Find where the given text appears and provide that cell's center as (X, Y) coordinate. 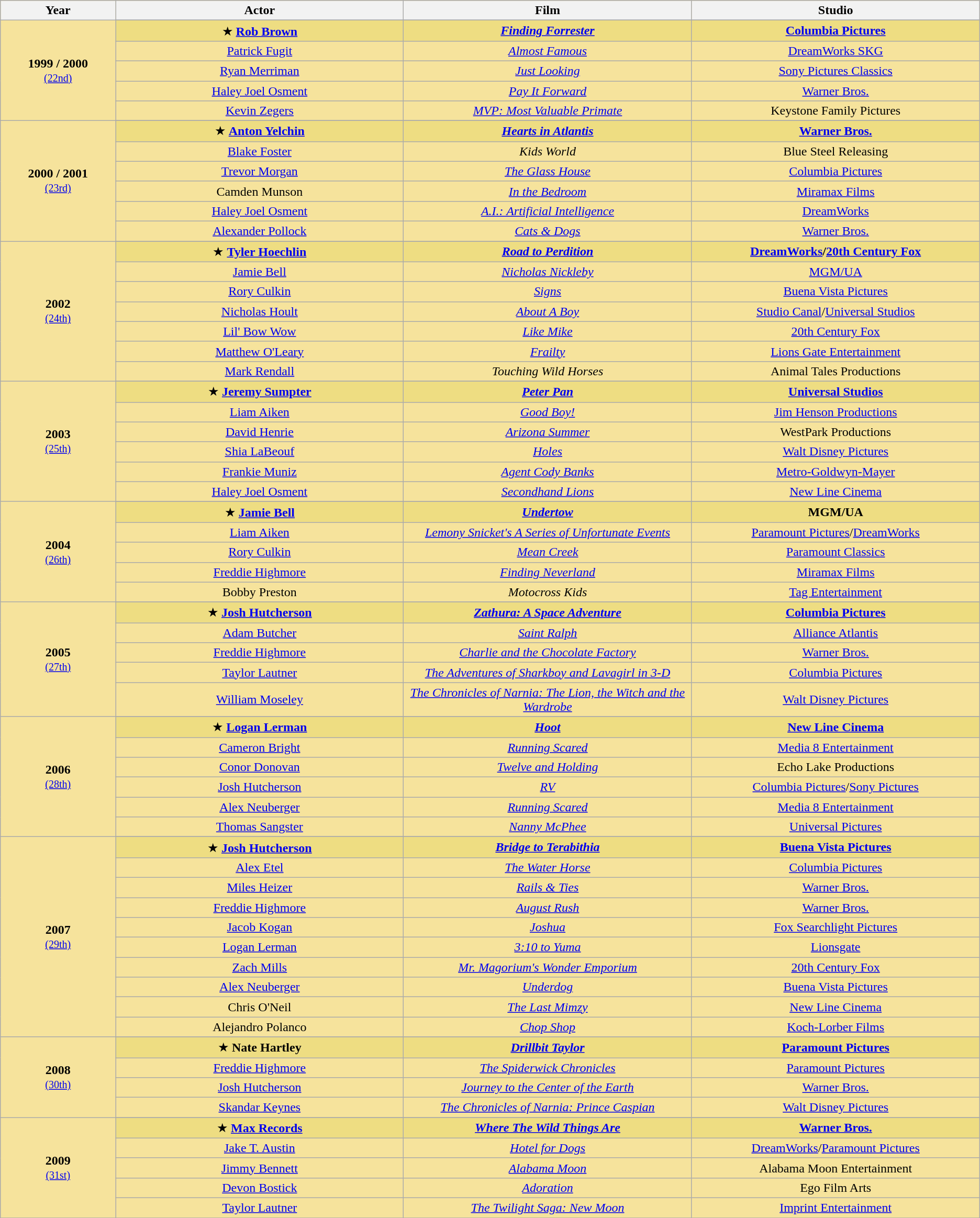
Universal Studios (836, 392)
Adoration (548, 1188)
Touching Wild Horses (548, 371)
Twelve and Holding (548, 767)
Arizona Summer (548, 432)
2005(27th) (58, 660)
Adam Butcher (260, 633)
Mean Creek (548, 552)
The Adventures of Sharkboy and Lavagirl in 3-D (548, 673)
Mr. Magorium's Wonder Emporium (548, 967)
Agent Cody Banks (548, 472)
DreamWorks/Paramount Pictures (836, 1148)
3:10 to Yuma (548, 947)
In the Bedroom (548, 191)
Keystone Family Pictures (836, 111)
The Water Horse (548, 867)
Almost Famous (548, 51)
The Chronicles of Narnia: Prince Caspian (548, 1108)
Undertow (548, 512)
Lionsgate (836, 947)
Nanny McPhee (548, 827)
The Spiderwick Chronicles (548, 1067)
Blue Steel Releasing (836, 151)
Holes (548, 452)
Studio Canal/Universal Studios (836, 311)
2004(26th) (58, 552)
★ Jeremy Sumpter (260, 392)
Film (548, 10)
Alabama Moon Entertainment (836, 1168)
Ryan Merriman (260, 71)
Chop Shop (548, 1027)
August Rush (548, 907)
2007(29th) (58, 937)
Sony Pictures Classics (836, 71)
Tag Entertainment (836, 592)
RV (548, 787)
DreamWorks (836, 211)
2003(25th) (58, 441)
Year (58, 10)
DreamWorks SKG (836, 51)
Paramount Classics (836, 552)
Bridge to Terabithia (548, 847)
Kevin Zegers (260, 111)
Bobby Preston (260, 592)
2009(31st) (58, 1168)
Lemony Snicket's A Series of Unfortunate Events (548, 532)
★ Rob Brown (260, 31)
Echo Lake Productions (836, 767)
Studio (836, 10)
Journey to the Center of the Earth (548, 1088)
The Chronicles of Narnia: The Lion, the Witch and the Wardrobe (548, 699)
Alabama Moon (548, 1168)
Alliance Atlantis (836, 633)
Frankie Muniz (260, 472)
Lions Gate Entertainment (836, 351)
William Moseley (260, 699)
Koch-Lorber Films (836, 1027)
MVP: Most Valuable Primate (548, 111)
DreamWorks/20th Century Fox (836, 251)
Universal Pictures (836, 827)
Kids World (548, 151)
★ Anton Yelchin (260, 131)
Fox Searchlight Pictures (836, 928)
Nicholas Hoult (260, 311)
Good Boy! (548, 412)
2008(30th) (58, 1077)
Peter Pan (548, 392)
Underdog (548, 987)
Alexander Pollock (260, 231)
Just Looking (548, 71)
Finding Neverland (548, 572)
Logan Lerman (260, 947)
Rails & Ties (548, 887)
Skandar Keynes (260, 1108)
2000 / 2001(23rd) (58, 181)
1999 / 2000(22nd) (58, 71)
Like Mike (548, 331)
★ Tyler Hoechlin (260, 251)
WestPark Productions (836, 432)
David Henrie (260, 432)
A.I.: Artificial Intelligence (548, 211)
Blake Foster (260, 151)
Jamie Bell (260, 272)
Animal Tales Productions (836, 371)
Zach Mills (260, 967)
Matthew O'Leary (260, 351)
Cats & Dogs (548, 231)
Hoot (548, 727)
Chris O'Neil (260, 1007)
Where The Wild Things Are (548, 1128)
Alex Etel (260, 867)
Lil' Bow Wow (260, 331)
Jim Henson Productions (836, 412)
Jacob Kogan (260, 928)
Trevor Morgan (260, 171)
Hearts in Atlantis (548, 131)
The Glass House (548, 171)
Columbia Pictures/Sony Pictures (836, 787)
Saint Ralph (548, 633)
Hotel for Dogs (548, 1148)
Conor Donovan (260, 767)
Mark Rendall (260, 371)
Thomas Sangster (260, 827)
★ Max Records (260, 1128)
Secondhand Lions (548, 491)
Patrick Fugit (260, 51)
★ Nate Hartley (260, 1047)
Nicholas Nickleby (548, 272)
Pay It Forward (548, 91)
Ego Film Arts (836, 1188)
Charlie and the Chocolate Factory (548, 653)
Signs (548, 292)
Finding Forrester (548, 31)
Imprint Entertainment (836, 1208)
Camden Munson (260, 191)
★ Logan Lerman (260, 727)
Metro-Goldwyn-Mayer (836, 472)
Joshua (548, 928)
2002(24th) (58, 311)
Drillbit Taylor (548, 1047)
★ Jamie Bell (260, 512)
Miles Heizer (260, 887)
The Twilight Saga: New Moon (548, 1208)
Frailty (548, 351)
Alejandro Polanco (260, 1027)
Actor (260, 10)
2006(28th) (58, 777)
Motocross Kids (548, 592)
Jake T. Austin (260, 1148)
The Last Mimzy (548, 1007)
Road to Perdition (548, 251)
Shia LaBeouf (260, 452)
Cameron Bright (260, 747)
Zathura: A Space Adventure (548, 612)
Paramount Pictures/DreamWorks (836, 532)
Jimmy Bennett (260, 1168)
Devon Bostick (260, 1188)
About A Boy (548, 311)
